Pinpoint the cell where the given text exists, returning its [x, y] midpoint coordinate. 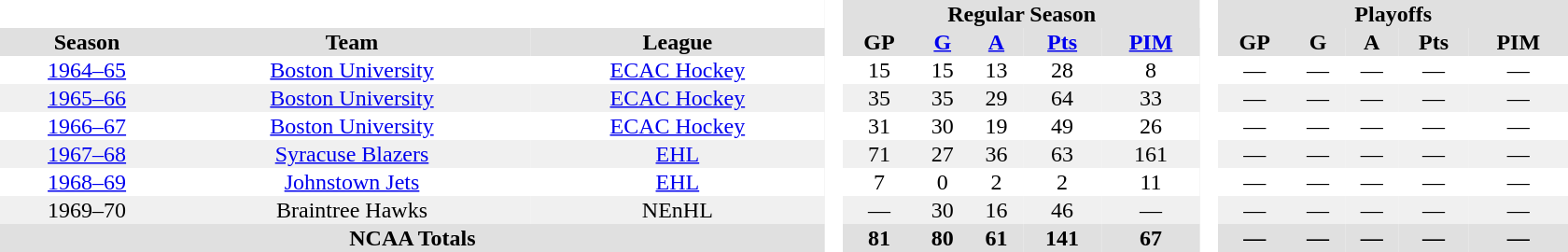
46 [1062, 210]
Season [87, 42]
31 [879, 126]
16 [997, 210]
49 [1062, 126]
161 [1151, 154]
29 [997, 98]
Regular Season [1021, 14]
Johnstown Jets [352, 182]
80 [943, 238]
81 [879, 238]
64 [1062, 98]
71 [879, 154]
0 [943, 182]
1965–66 [87, 98]
Braintree Hawks [352, 210]
67 [1151, 238]
Playoffs [1393, 14]
Syracuse Blazers [352, 154]
8 [1151, 70]
Team [352, 42]
27 [943, 154]
141 [1062, 238]
33 [1151, 98]
1967–68 [87, 154]
1964–65 [87, 70]
11 [1151, 182]
1966–67 [87, 126]
26 [1151, 126]
NEnHL [678, 210]
1969–70 [87, 210]
1968–69 [87, 182]
13 [997, 70]
NCAA Totals [413, 238]
36 [997, 154]
61 [997, 238]
League [678, 42]
28 [1062, 70]
19 [997, 126]
7 [879, 182]
63 [1062, 154]
